For the text-containing cell, return its midpoint in [x, y] coordinate format. 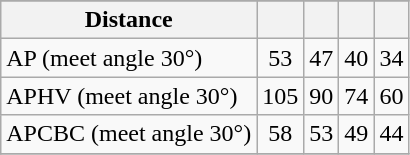
90 [322, 96]
Distance [129, 20]
74 [356, 96]
34 [392, 58]
60 [392, 96]
49 [356, 134]
44 [392, 134]
AP (meet angle 30°) [129, 58]
58 [280, 134]
APHV (meet angle 30°) [129, 96]
105 [280, 96]
47 [322, 58]
APCBC (meet angle 30°) [129, 134]
40 [356, 58]
